Return (x, y) of the center of cell containing provided text 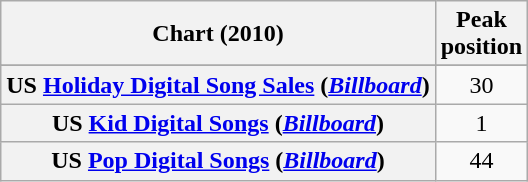
30 (481, 85)
Peakposition (481, 34)
US Pop Digital Songs (Billboard) (218, 161)
US Holiday Digital Song Sales (Billboard) (218, 85)
Chart (2010) (218, 34)
1 (481, 123)
US Kid Digital Songs (Billboard) (218, 123)
44 (481, 161)
